Extract the (X, Y) coordinate from the center of the cell holding the provided text.  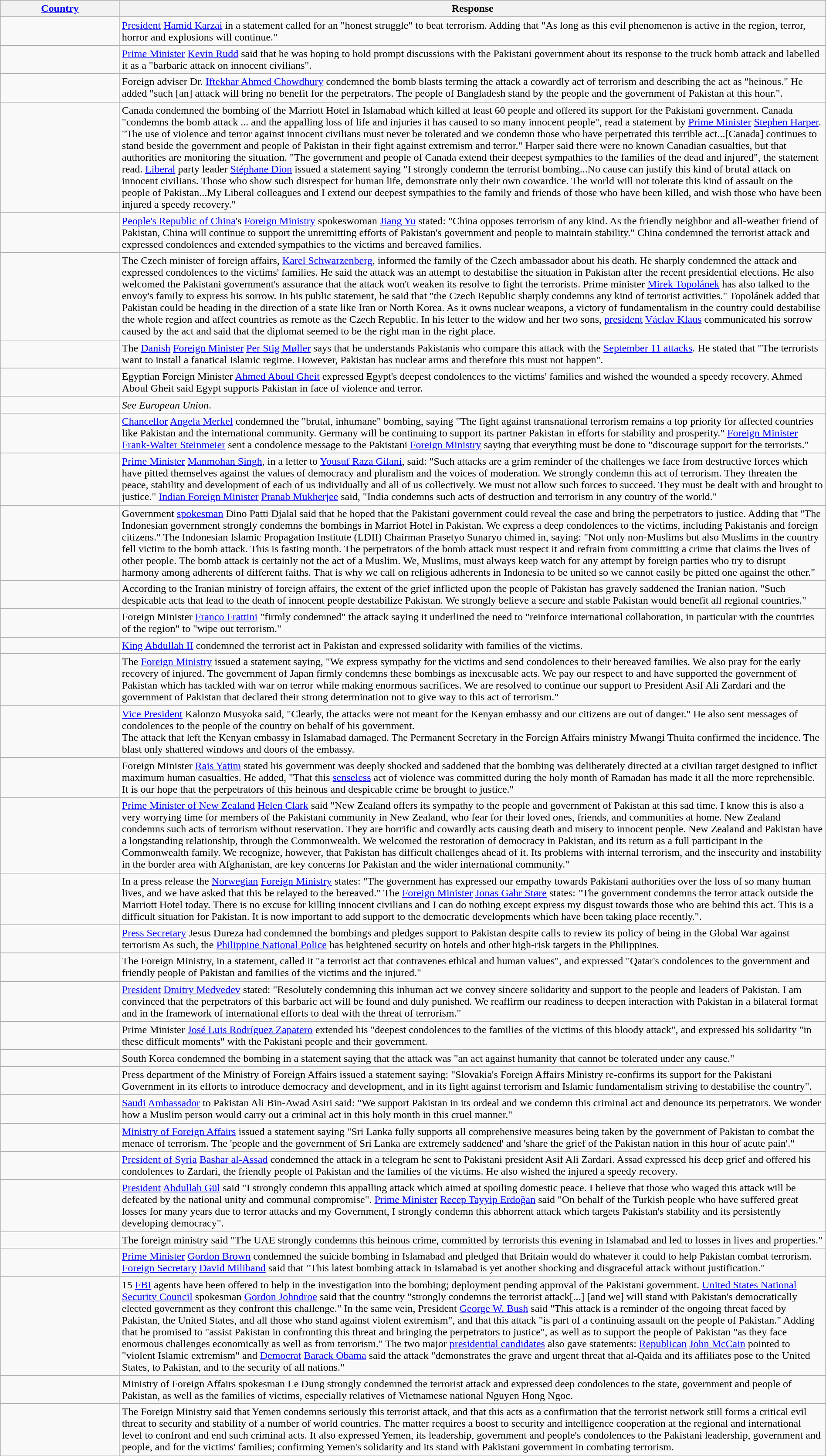
Response (472, 9)
See European Union. (472, 405)
South Korea condemned the bombing in a statement saying that the attack was "an act against humanity that cannot be tolerated under any cause." (472, 1058)
King Abdullah II condemned the terrorist act in Pakistan and expressed solidarity with families of the victims. (472, 645)
Country (60, 9)
